Locate the cell with the specified text and output its [x, y] center coordinate. 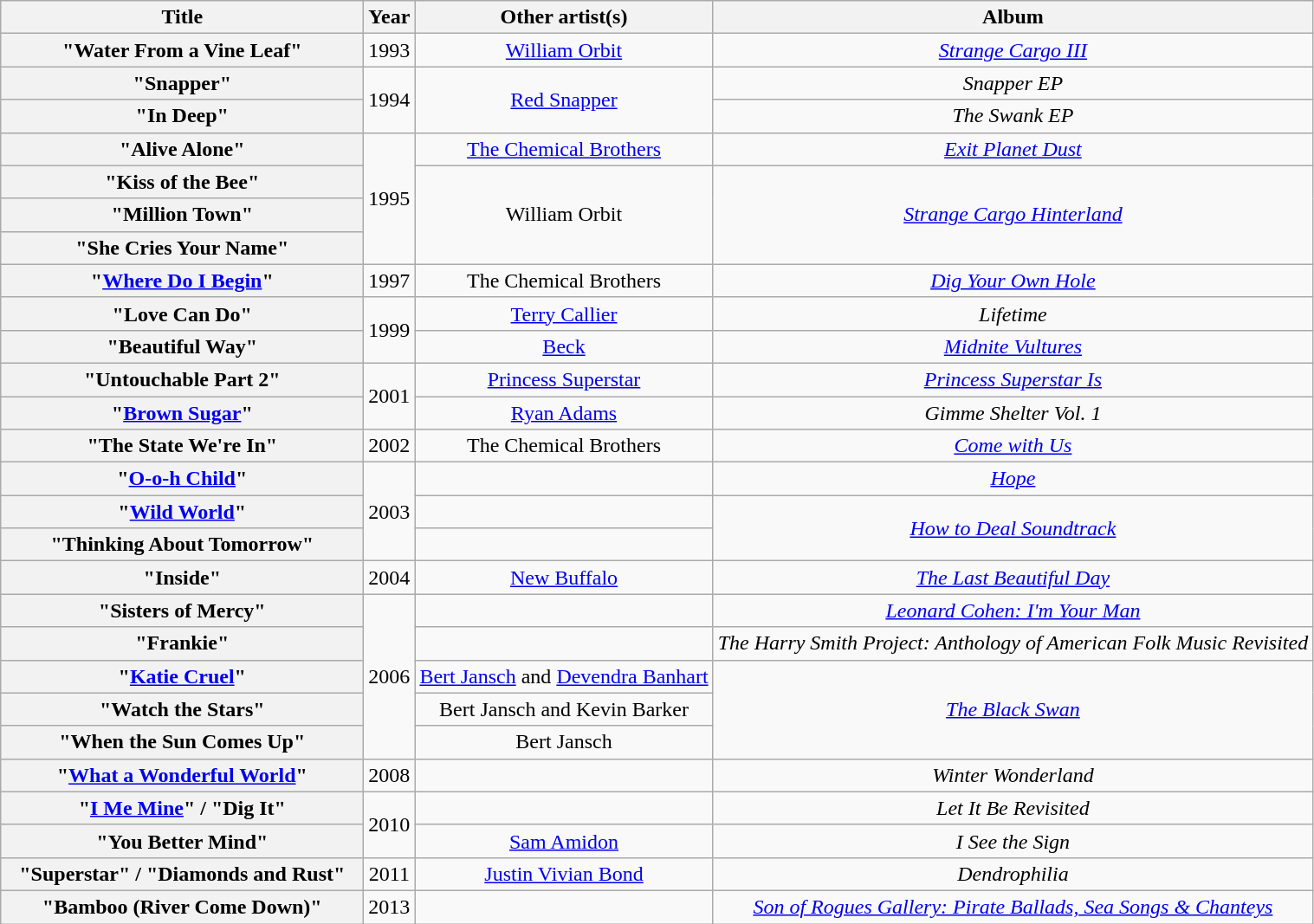
Exit Planet Dust [1013, 149]
Come with Us [1013, 446]
2001 [390, 396]
Red Snapper [564, 100]
Other artist(s) [564, 17]
"Frankie" [182, 643]
The Swank EP [1013, 116]
"Katie Cruel" [182, 676]
Princess Superstar [564, 379]
"Sisters of Mercy" [182, 611]
Sam Amidon [564, 841]
Winter Wonderland [1013, 775]
1997 [390, 281]
Terry Callier [564, 313]
The Last Beautiful Day [1013, 578]
Dig Your Own Hole [1013, 281]
Gimme Shelter Vol. 1 [1013, 413]
Year [390, 17]
1993 [390, 50]
2002 [390, 446]
"Bamboo (River Come Down)" [182, 907]
"In Deep" [182, 116]
"Alive Alone" [182, 149]
"She Cries Your Name" [182, 248]
Dendrophilia [1013, 874]
"Inside" [182, 578]
Bert Jansch [564, 742]
"You Better Mind" [182, 841]
Album [1013, 17]
New Buffalo [564, 578]
Snapper EP [1013, 83]
1999 [390, 330]
2004 [390, 578]
Let It Be Revisited [1013, 808]
"Wild World" [182, 512]
Beck [564, 346]
"I Me Mine" / "Dig It" [182, 808]
"When the Sun Comes Up" [182, 742]
"Water From a Vine Leaf" [182, 50]
2010 [390, 824]
2008 [390, 775]
"Kiss of the Bee" [182, 182]
"Where Do I Begin" [182, 281]
2013 [390, 907]
Bert Jansch and Kevin Barker [564, 709]
2011 [390, 874]
Leonard Cohen: I'm Your Man [1013, 611]
2006 [390, 676]
Strange Cargo III [1013, 50]
Son of Rogues Gallery: Pirate Ballads, Sea Songs & Chanteys [1013, 907]
"Thinking About Tomorrow" [182, 545]
"Superstar" / "Diamonds and Rust" [182, 874]
"The State We're In" [182, 446]
Strange Cargo Hinterland [1013, 215]
Ryan Adams [564, 413]
"Watch the Stars" [182, 709]
"Brown Sugar" [182, 413]
2003 [390, 512]
Title [182, 17]
"What a Wonderful World" [182, 775]
Hope [1013, 479]
Midnite Vultures [1013, 346]
"Beautiful Way" [182, 346]
The Black Swan [1013, 709]
1994 [390, 100]
Lifetime [1013, 313]
The Harry Smith Project: Anthology of American Folk Music Revisited [1013, 643]
Princess Superstar Is [1013, 379]
"Million Town" [182, 215]
"Love Can Do" [182, 313]
How to Deal Soundtrack [1013, 528]
"O-o-h Child" [182, 479]
Justin Vivian Bond [564, 874]
1995 [390, 198]
Bert Jansch and Devendra Banhart [564, 676]
"Untouchable Part 2" [182, 379]
I See the Sign [1013, 841]
"Snapper" [182, 83]
